For the text-containing cell, return its midpoint in [X, Y] coordinate format. 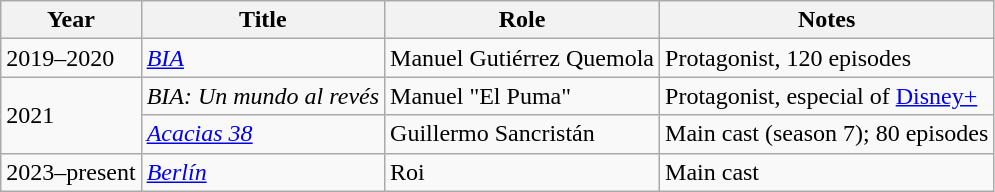
Main cast (season 7); 80 episodes [827, 134]
Role [522, 20]
Protagonist, 120 episodes [827, 58]
Manuel Gutiérrez Quemola [522, 58]
Main cast [827, 172]
BIA: Un mundo al revés [262, 96]
Title [262, 20]
2021 [71, 115]
Year [71, 20]
Protagonist, especial of Disney+ [827, 96]
Berlín [262, 172]
Roi [522, 172]
2019–2020 [71, 58]
BIA [262, 58]
Notes [827, 20]
2023–present [71, 172]
Acacias 38 [262, 134]
Guillermo Sancristán [522, 134]
Manuel "El Puma" [522, 96]
